Determine the [x, y] coordinate at the center of the cell enclosing the given text.  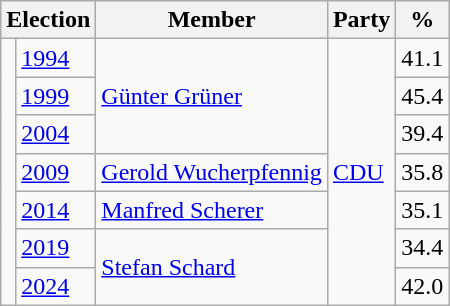
2024 [56, 286]
2009 [56, 172]
Member [212, 20]
2014 [56, 210]
41.1 [422, 58]
45.4 [422, 96]
2004 [56, 134]
% [422, 20]
34.4 [422, 248]
Stefan Schard [212, 267]
35.1 [422, 210]
39.4 [422, 134]
42.0 [422, 286]
35.8 [422, 172]
CDU [361, 172]
2019 [56, 248]
Election [48, 20]
Gerold Wucherpfennig [212, 172]
1999 [56, 96]
1994 [56, 58]
Party [361, 20]
Manfred Scherer [212, 210]
Günter Grüner [212, 96]
